Scan for the cell matching the given text and deliver its [x, y] coordinate at center. 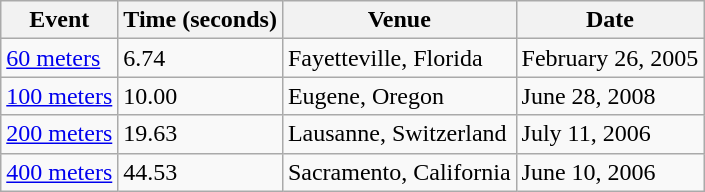
44.53 [200, 172]
60 meters [60, 58]
Event [60, 20]
Sacramento, California [399, 172]
200 meters [60, 134]
19.63 [200, 134]
July 11, 2006 [610, 134]
Fayetteville, Florida [399, 58]
June 10, 2006 [610, 172]
Eugene, Oregon [399, 96]
Venue [399, 20]
100 meters [60, 96]
400 meters [60, 172]
June 28, 2008 [610, 96]
10.00 [200, 96]
Time (seconds) [200, 20]
Date [610, 20]
6.74 [200, 58]
Lausanne, Switzerland [399, 134]
February 26, 2005 [610, 58]
